Determine the [x, y] coordinate at the center of the cell enclosing the given text.  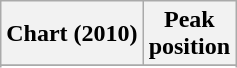
Chart (2010) [72, 34]
Peakposition [189, 34]
